Return the [X, Y] coordinate for the center point of the cell that contains the specified text.  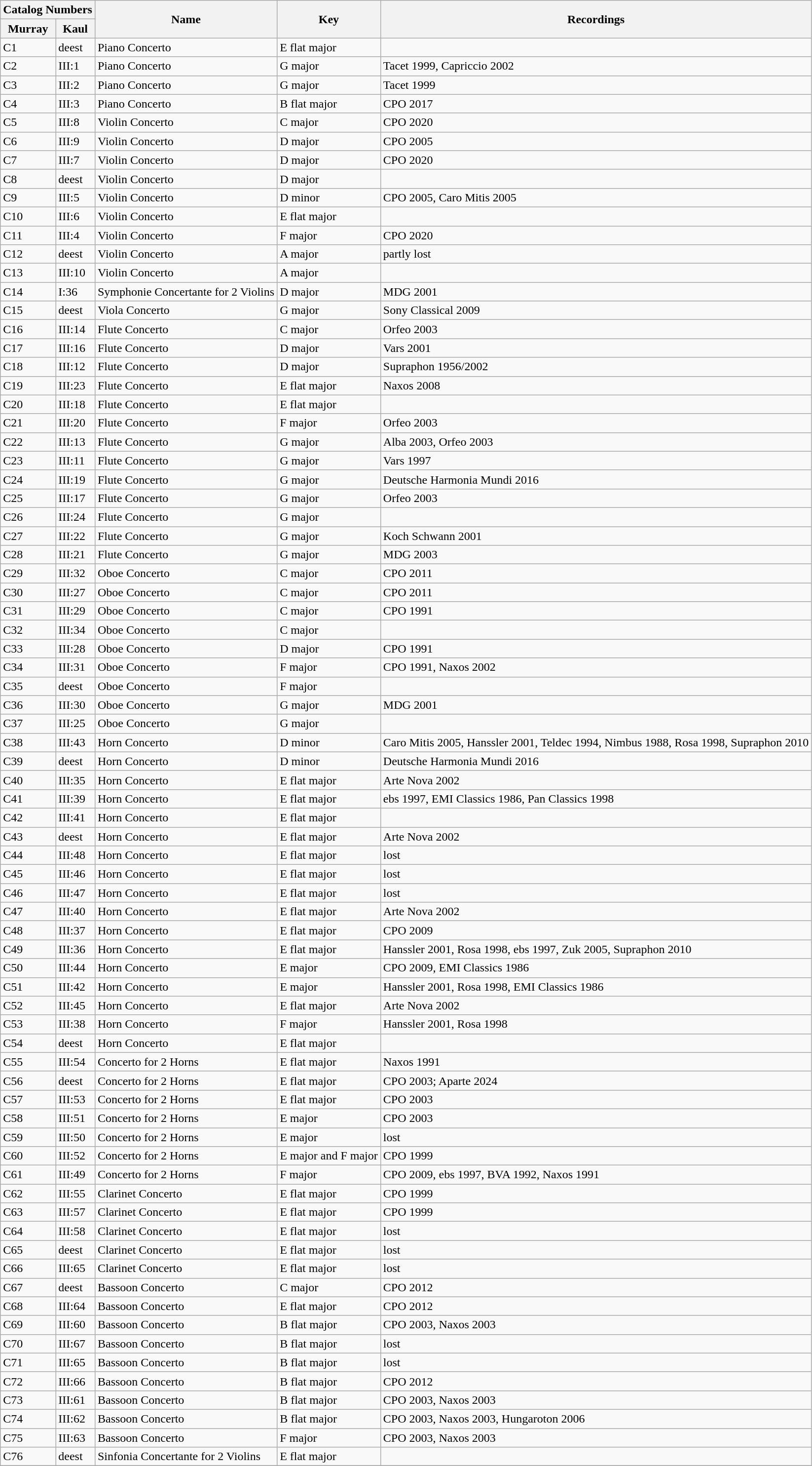
III:50 [75, 1137]
C76 [28, 1457]
III:49 [75, 1175]
III:1 [75, 66]
III:38 [75, 1024]
Tacet 1999 [596, 85]
III:52 [75, 1156]
C62 [28, 1194]
C12 [28, 254]
III:44 [75, 968]
Hanssler 2001, Rosa 1998, ebs 1997, Zuk 2005, Supraphon 2010 [596, 949]
III:8 [75, 122]
C9 [28, 197]
C17 [28, 348]
Hanssler 2001, Rosa 1998, EMI Classics 1986 [596, 987]
III:63 [75, 1438]
III:6 [75, 216]
C59 [28, 1137]
E major and F major [329, 1156]
III:9 [75, 141]
III:16 [75, 348]
III:18 [75, 404]
C35 [28, 686]
C30 [28, 592]
C74 [28, 1419]
C60 [28, 1156]
III:25 [75, 724]
CPO 2009, EMI Classics 1986 [596, 968]
III:45 [75, 1005]
C57 [28, 1099]
III:54 [75, 1062]
III:14 [75, 329]
III:53 [75, 1099]
C33 [28, 649]
III:30 [75, 705]
III:28 [75, 649]
III:46 [75, 874]
C31 [28, 611]
III:31 [75, 667]
C56 [28, 1080]
C69 [28, 1325]
Sony Classical 2009 [596, 310]
Kaul [75, 29]
III:21 [75, 555]
C71 [28, 1362]
C6 [28, 141]
Symphonie Concertante for 2 Violins [185, 292]
III:40 [75, 912]
III:55 [75, 1194]
III:43 [75, 742]
III:29 [75, 611]
Key [329, 19]
C44 [28, 855]
III:22 [75, 536]
Hanssler 2001, Rosa 1998 [596, 1024]
C20 [28, 404]
III:24 [75, 517]
CPO 2009 [596, 930]
C61 [28, 1175]
C39 [28, 761]
III:13 [75, 442]
C22 [28, 442]
C26 [28, 517]
III:47 [75, 893]
C52 [28, 1005]
III:2 [75, 85]
III:64 [75, 1306]
ebs 1997, EMI Classics 1986, Pan Classics 1998 [596, 799]
C5 [28, 122]
CPO 2005 [596, 141]
CPO 1991, Naxos 2002 [596, 667]
C67 [28, 1287]
C41 [28, 799]
III:58 [75, 1231]
Recordings [596, 19]
Koch Schwann 2001 [596, 536]
C25 [28, 498]
III:42 [75, 987]
III:67 [75, 1344]
III:4 [75, 235]
CPO 2003, Naxos 2003, Hungaroton 2006 [596, 1419]
III:23 [75, 386]
Naxos 1991 [596, 1062]
C66 [28, 1269]
III:17 [75, 498]
Alba 2003, Orfeo 2003 [596, 442]
C46 [28, 893]
Caro Mitis 2005, Hanssler 2001, Teldec 1994, Nimbus 1988, Rosa 1998, Supraphon 2010 [596, 742]
III:57 [75, 1212]
C75 [28, 1438]
C21 [28, 423]
C18 [28, 367]
C48 [28, 930]
III:7 [75, 160]
C34 [28, 667]
C3 [28, 85]
Vars 2001 [596, 348]
C38 [28, 742]
C16 [28, 329]
Naxos 2008 [596, 386]
C64 [28, 1231]
C11 [28, 235]
C68 [28, 1306]
C47 [28, 912]
C10 [28, 216]
C23 [28, 461]
III:27 [75, 592]
III:51 [75, 1118]
Sinfonia Concertante for 2 Violins [185, 1457]
I:36 [75, 292]
C1 [28, 47]
CPO 2009, ebs 1997, BVA 1992, Naxos 1991 [596, 1175]
Murray [28, 29]
III:35 [75, 780]
Vars 1997 [596, 461]
III:32 [75, 574]
III:41 [75, 817]
C32 [28, 630]
C19 [28, 386]
III:48 [75, 855]
C15 [28, 310]
III:34 [75, 630]
C63 [28, 1212]
C73 [28, 1400]
C36 [28, 705]
MDG 2003 [596, 555]
C27 [28, 536]
C58 [28, 1118]
C70 [28, 1344]
III:3 [75, 104]
C72 [28, 1381]
C29 [28, 574]
C13 [28, 273]
C4 [28, 104]
C42 [28, 817]
C49 [28, 949]
III:39 [75, 799]
C50 [28, 968]
III:62 [75, 1419]
C54 [28, 1043]
C2 [28, 66]
C53 [28, 1024]
III:37 [75, 930]
III:5 [75, 197]
C8 [28, 179]
III:12 [75, 367]
III:19 [75, 479]
III:20 [75, 423]
III:11 [75, 461]
C7 [28, 160]
C14 [28, 292]
Catalog Numbers [48, 10]
III:10 [75, 273]
C37 [28, 724]
partly lost [596, 254]
C65 [28, 1250]
Name [185, 19]
Supraphon 1956/2002 [596, 367]
C51 [28, 987]
III:61 [75, 1400]
III:66 [75, 1381]
CPO 2017 [596, 104]
CPO 2005, Caro Mitis 2005 [596, 197]
C28 [28, 555]
Tacet 1999, Capriccio 2002 [596, 66]
C45 [28, 874]
C43 [28, 837]
III:36 [75, 949]
III:60 [75, 1325]
CPO 2003; Aparte 2024 [596, 1080]
Viola Concerto [185, 310]
C40 [28, 780]
C55 [28, 1062]
C24 [28, 479]
